Return [X, Y] of the center of cell containing provided text 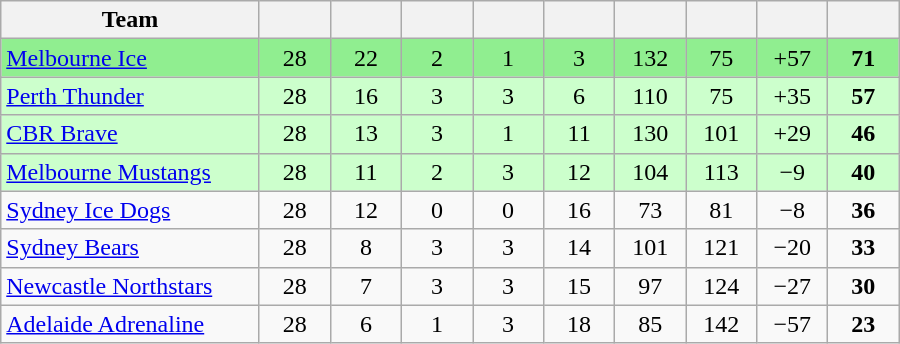
+35 [792, 96]
14 [580, 248]
130 [650, 134]
−8 [792, 210]
46 [864, 134]
23 [864, 324]
71 [864, 58]
142 [722, 324]
113 [722, 172]
81 [722, 210]
73 [650, 210]
22 [366, 58]
−9 [792, 172]
−20 [792, 248]
121 [722, 248]
−57 [792, 324]
Sydney Bears [130, 248]
15 [580, 286]
Melbourne Ice [130, 58]
18 [580, 324]
Sydney Ice Dogs [130, 210]
+29 [792, 134]
40 [864, 172]
97 [650, 286]
7 [366, 286]
57 [864, 96]
36 [864, 210]
13 [366, 134]
+57 [792, 58]
85 [650, 324]
8 [366, 248]
Adelaide Adrenaline [130, 324]
104 [650, 172]
Perth Thunder [130, 96]
30 [864, 286]
Newcastle Northstars [130, 286]
−27 [792, 286]
124 [722, 286]
Melbourne Mustangs [130, 172]
132 [650, 58]
CBR Brave [130, 134]
Team [130, 20]
110 [650, 96]
33 [864, 248]
